Determine the (X, Y) coordinate at the center of the cell enclosing the given text.  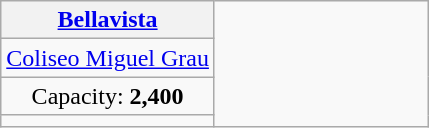
Coliseo Miguel Grau (108, 58)
Bellavista (108, 20)
Capacity: 2,400 (108, 96)
